Determine the [x, y] coordinate at the center of the cell enclosing the given text.  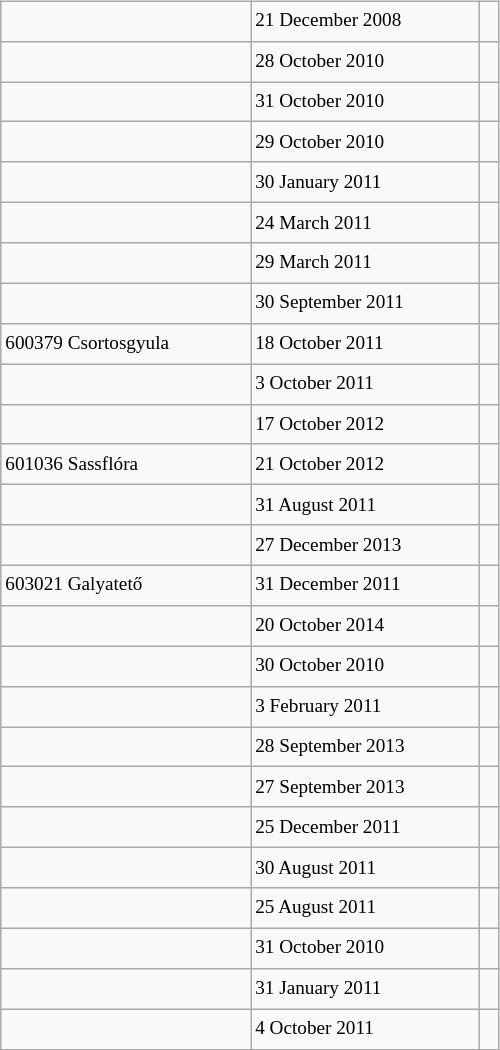
31 January 2011 [366, 988]
3 October 2011 [366, 384]
31 December 2011 [366, 585]
20 October 2014 [366, 626]
30 October 2010 [366, 666]
603021 Galyatető [126, 585]
30 January 2011 [366, 182]
600379 Csortosgyula [126, 343]
29 October 2010 [366, 142]
4 October 2011 [366, 1030]
24 March 2011 [366, 223]
601036 Sassflóra [126, 464]
30 August 2011 [366, 868]
31 August 2011 [366, 505]
18 October 2011 [366, 343]
28 September 2013 [366, 747]
28 October 2010 [366, 61]
17 October 2012 [366, 424]
27 September 2013 [366, 787]
25 December 2011 [366, 827]
27 December 2013 [366, 545]
3 February 2011 [366, 706]
25 August 2011 [366, 908]
21 December 2008 [366, 21]
30 September 2011 [366, 303]
21 October 2012 [366, 464]
29 March 2011 [366, 263]
